Extract the [X, Y] coordinate from the center of the cell holding the provided text.  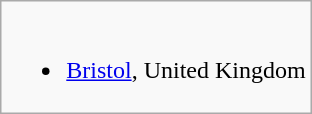
Bristol, United Kingdom [156, 58]
